Search for the cell housing the specified text and yield its [X, Y] center coordinate. 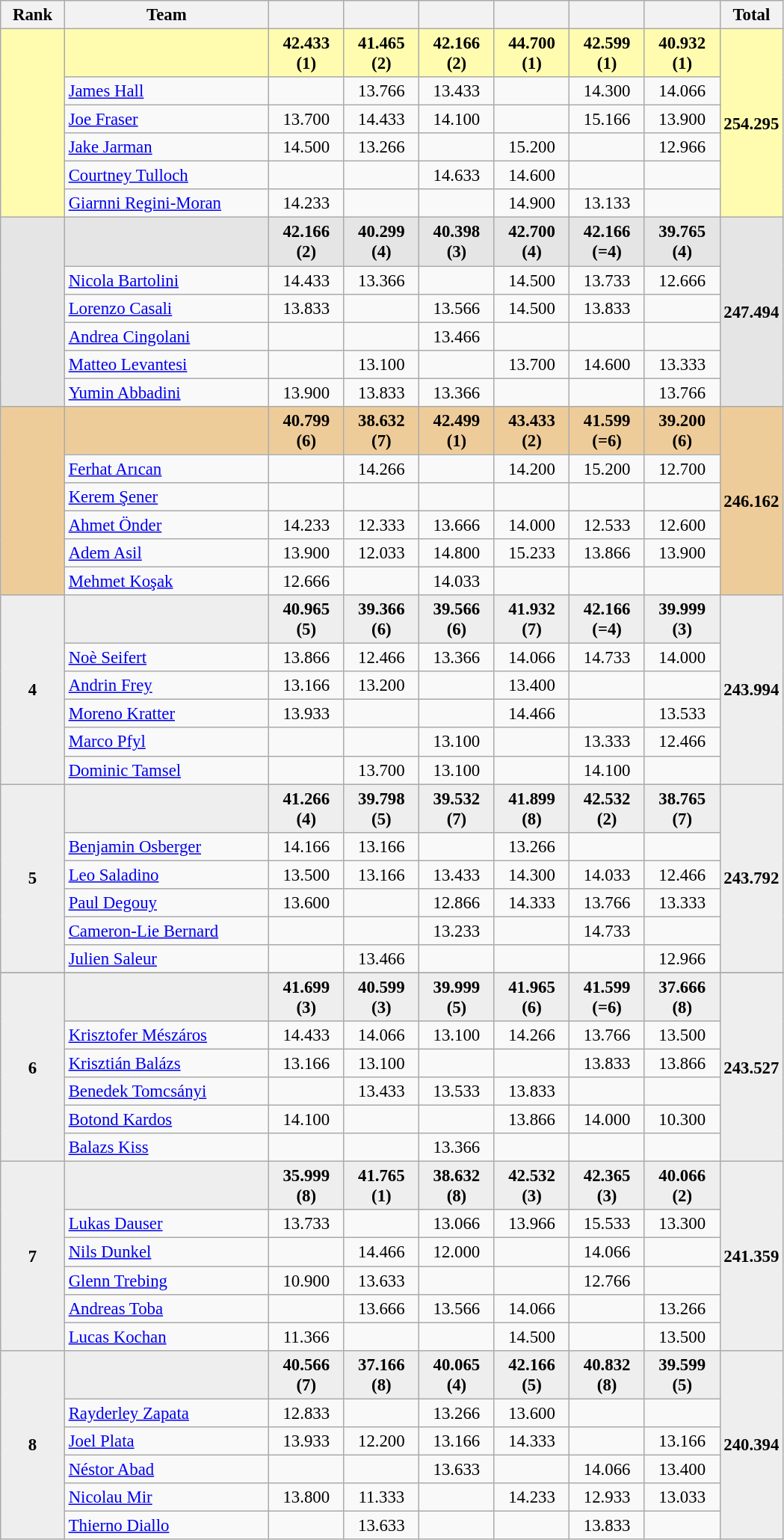
12.700 [682, 469]
35.999 (8) [306, 1186]
10.300 [682, 1120]
37.666 (8) [682, 997]
Ferhat Arıcan [166, 469]
38.632 (8) [457, 1186]
37.166 (8) [381, 1374]
Giarnni Regini-Moran [166, 204]
39.599 (5) [682, 1374]
Benjamin Osberger [166, 846]
41.932 (7) [532, 619]
Lucas Kochan [166, 1337]
40.299 (4) [381, 242]
42.532 (3) [532, 1186]
39.566 (6) [457, 619]
Cameron-Lie Bernard [166, 931]
39.999 (5) [457, 997]
40.932 (1) [682, 54]
12.766 [607, 1281]
Joe Fraser [166, 120]
40.832 (8) [607, 1374]
241.359 [752, 1256]
246.162 [752, 501]
Benedek Tomcsányi [166, 1091]
42.599 (1) [607, 54]
Courtney Tulloch [166, 176]
38.632 (7) [381, 431]
243.527 [752, 1068]
42.166 (5) [532, 1374]
10.900 [306, 1281]
247.494 [752, 312]
44.700 (1) [532, 54]
Joel Plata [166, 1441]
42.433 (1) [306, 54]
Balazs Kiss [166, 1148]
Lukas Dauser [166, 1224]
13.233 [457, 931]
7 [33, 1256]
13.966 [532, 1224]
Kerem Şener [166, 497]
Leo Saladino [166, 875]
42.700 (4) [532, 242]
11.366 [306, 1337]
12.533 [607, 525]
Krisztián Balázs [166, 1064]
5 [33, 879]
13.133 [607, 204]
6 [33, 1068]
15.533 [607, 1224]
12.833 [306, 1413]
Julien Saleur [166, 959]
Yumin Abbadini [166, 392]
Andrin Frey [166, 686]
41.465 (2) [381, 54]
Krisztofer Mészáros [166, 1035]
12.000 [457, 1252]
Rayderley Zapata [166, 1413]
13.033 [682, 1497]
240.394 [752, 1444]
Andreas Toba [166, 1308]
41.765 (1) [381, 1186]
Jake Jarman [166, 147]
8 [33, 1444]
40.398 (3) [457, 242]
13.066 [457, 1224]
40.799 (6) [306, 431]
243.994 [752, 689]
13.200 [381, 686]
39.999 (3) [682, 619]
Paul Degouy [166, 903]
40.566 (7) [306, 1374]
13.800 [306, 1497]
40.066 (2) [682, 1186]
42.499 (1) [457, 431]
14.900 [532, 204]
12.866 [457, 903]
Mehmet Koşak [166, 582]
39.200 (6) [682, 431]
Moreno Kratter [166, 714]
James Hall [166, 91]
12.200 [381, 1441]
42.365 (3) [607, 1186]
14.633 [457, 176]
15.166 [607, 120]
Nils Dunkel [166, 1252]
Botond Kardos [166, 1120]
13.300 [682, 1224]
40.599 (3) [381, 997]
Thierno Diallo [166, 1525]
39.366 (6) [381, 619]
41.266 (4) [306, 809]
Adem Asil [166, 553]
Matteo Levantesi [166, 364]
12.600 [682, 525]
14.800 [457, 553]
40.065 (4) [457, 1374]
12.033 [381, 553]
Ahmet Önder [166, 525]
4 [33, 689]
Nicola Bartolini [166, 280]
254.295 [752, 124]
Andrea Cingolani [166, 336]
39.765 (4) [682, 242]
Dominic Tamsel [166, 770]
42.532 (2) [607, 809]
41.965 (6) [532, 997]
38.765 (7) [682, 809]
11.333 [381, 1497]
Glenn Trebing [166, 1281]
14.200 [532, 469]
39.532 (7) [457, 809]
Team [166, 15]
41.899 (8) [532, 809]
Rank [33, 15]
Total [752, 15]
43.433 (2) [532, 431]
39.798 (5) [381, 809]
40.965 (5) [306, 619]
12.933 [607, 1497]
15.233 [532, 553]
Lorenzo Casali [166, 308]
Marco Pfyl [166, 742]
41.699 (3) [306, 997]
Nicolau Mir [166, 1497]
12.333 [381, 525]
Néstor Abad [166, 1469]
243.792 [752, 879]
14.166 [306, 846]
Noè Seifert [166, 658]
